Search for the cell housing the specified text and yield its [x, y] center coordinate. 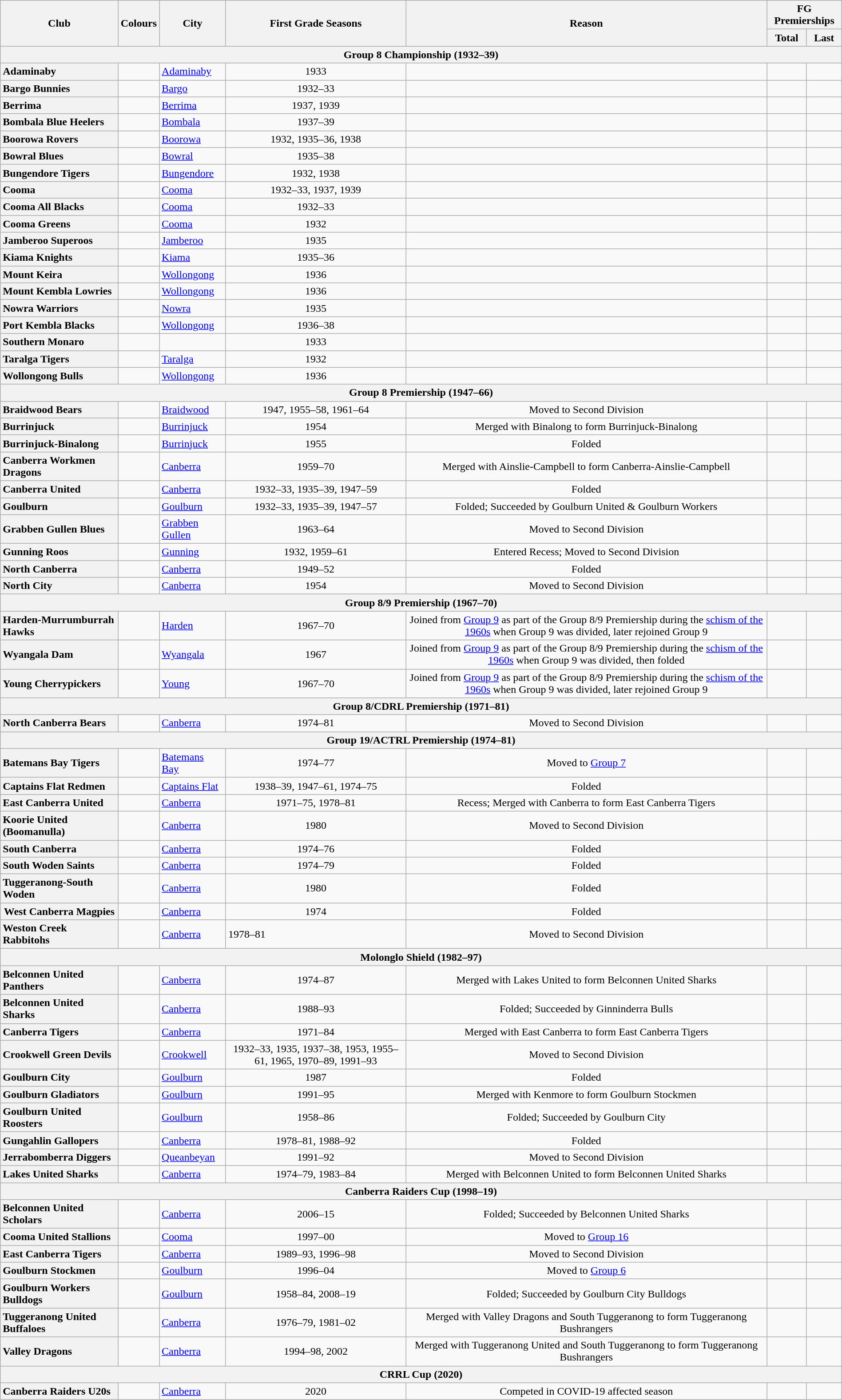
Weston Creek Rabbitohs [60, 935]
1955 [315, 443]
Port Kembla Blacks [60, 325]
Grabben Gullen Blues [60, 529]
Merged with Binalong to form Burrinjuck-Binalong [586, 426]
Queanbeyan [193, 1157]
1958–84, 2008–19 [315, 1293]
Kiama Knights [60, 258]
Goulburn Stockmen [60, 1271]
1989–93, 1996–98 [315, 1254]
Crookwell [193, 1054]
1997–00 [315, 1237]
Taralga Tigers [60, 359]
North Canberra Bears [60, 723]
1974–79 [315, 866]
Burrinjuck-Binalong [60, 443]
North Canberra [60, 569]
Koorie United (Boomanulla) [60, 825]
Group 8/9 Premiership (1967–70) [421, 603]
1996–04 [315, 1271]
Merged with Lakes United to form Belconnen United Sharks [586, 980]
Mount Kembla Lowries [60, 291]
Jamberoo [193, 241]
1932–33, 1935, 1937–38, 1953, 1955–61, 1965, 1970–89, 1991–93 [315, 1054]
Molonglo Shield (1982–97) [421, 957]
1974 [315, 911]
Club [60, 23]
Canberra Raiders Cup (1998–19) [421, 1191]
2006–15 [315, 1214]
Group 8 Premiership (1947–66) [421, 393]
1937–39 [315, 122]
1949–52 [315, 569]
Southern Monaro [60, 342]
Valley Dragons [60, 1351]
Bargo [193, 88]
Merged with Tuggeranong United and South Tuggeranong to form Tuggeranong Bushrangers [586, 1351]
Bungendore Tigers [60, 173]
Belconnen United Scholars [60, 1214]
Captains Flat Redmen [60, 786]
Braidwood Bears [60, 410]
Bombala [193, 122]
Wollongong Bulls [60, 376]
Jamberoo Superoos [60, 241]
Cooma United Stallions [60, 1237]
Last [824, 38]
Bowral [193, 156]
Harden-Murrumburrah Hawks [60, 625]
East Canberra Tigers [60, 1254]
Moved to Group 16 [586, 1237]
Cooma Greens [60, 223]
Folded; Succeeded by Ginninderra Bulls [586, 1009]
Harden [193, 625]
Bowral Blues [60, 156]
1978–81 [315, 935]
1932, 1938 [315, 173]
Merged with Valley Dragons and South Tuggeranong to form Tuggeranong Bushrangers [586, 1323]
Merged with Belconnen United to form Belconnen United Sharks [586, 1174]
Bungendore [193, 173]
Folded; Succeeded by Belconnen United Sharks [586, 1214]
Lakes United Sharks [60, 1174]
1947, 1955–58, 1961–64 [315, 410]
1932–33, 1935–39, 1947–57 [315, 506]
Colours [139, 23]
Belconnen United Panthers [60, 980]
City [193, 23]
1974–81 [315, 723]
1959–70 [315, 466]
1971–84 [315, 1032]
Group 19/ACTRL Premiership (1974–81) [421, 740]
1932–33, 1935–39, 1947–59 [315, 489]
1932, 1959–61 [315, 552]
Goulburn United Roosters [60, 1118]
Merged with Kenmore to form Goulburn Stockmen [586, 1094]
1991–92 [315, 1157]
Merged with Ainslie-Campbell to form Canberra-Ainslie-Campbell [586, 466]
Boorowa Rovers [60, 139]
Canberra United [60, 489]
1958–86 [315, 1118]
Belconnen United Sharks [60, 1009]
Canberra Workmen Dragons [60, 466]
1991–95 [315, 1094]
FG Premierships [804, 15]
1994–98, 2002 [315, 1351]
Gunning [193, 552]
North City [60, 586]
Wyangala Dam [60, 655]
Bargo Bunnies [60, 88]
Bombala Blue Heelers [60, 122]
1971–75, 1978–81 [315, 803]
1935–38 [315, 156]
Goulburn City [60, 1078]
Group 8 Championship (1932–39) [421, 55]
1988–93 [315, 1009]
1974–79, 1983–84 [315, 1174]
1935–36 [315, 258]
1974–76 [315, 849]
Jerrabomberra Diggers [60, 1157]
Goulburn Gladiators [60, 1094]
1987 [315, 1078]
Joined from Group 9 as part of the Group 8/9 Premiership during the schism of the 1960s when Group 9 was divided, then folded [586, 655]
Braidwood [193, 410]
East Canberra United [60, 803]
Batemans Bay [193, 763]
Reason [586, 23]
Moved to Group 6 [586, 1271]
Gunning Roos [60, 552]
Folded; Succeeded by Goulburn City [586, 1118]
Merged with East Canberra to form East Canberra Tigers [586, 1032]
West Canberra Magpies [60, 911]
Grabben Gullen [193, 529]
Gungahlin Gallopers [60, 1140]
Crookwell Green Devils [60, 1054]
1974–87 [315, 980]
Recess; Merged with Canberra to form East Canberra Tigers [586, 803]
Young [193, 683]
Competed in COVID-19 affected season [586, 1391]
Wyangala [193, 655]
South Woden Saints [60, 866]
Group 8/CDRL Premiership (1971–81) [421, 706]
First Grade Seasons [315, 23]
Taralga [193, 359]
Batemans Bay Tigers [60, 763]
1974–77 [315, 763]
Kiama [193, 258]
Total [787, 38]
1932–33, 1937, 1939 [315, 190]
1938–39, 1947–61, 1974–75 [315, 786]
2020 [315, 1391]
South Canberra [60, 849]
Tuggeranong United Buffaloes [60, 1323]
Goulburn Workers Bulldogs [60, 1293]
1937, 1939 [315, 105]
Young Cherrypickers [60, 683]
1932, 1935–36, 1938 [315, 139]
Mount Keira [60, 274]
1963–64 [315, 529]
1936–38 [315, 325]
CRRL Cup (2020) [421, 1374]
Moved to Group 7 [586, 763]
Tuggeranong-South Woden [60, 888]
1967 [315, 655]
1976–79, 1981–02 [315, 1323]
Canberra Tigers [60, 1032]
Nowra Warriors [60, 308]
Cooma All Blacks [60, 207]
Entered Recess; Moved to Second Division [586, 552]
1978–81, 1988–92 [315, 1140]
Canberra Raiders U20s [60, 1391]
Folded; Succeeded by Goulburn City Bulldogs [586, 1293]
Boorowa [193, 139]
Nowra [193, 308]
Folded; Succeeded by Goulburn United & Goulburn Workers [586, 506]
Captains Flat [193, 786]
